Scan for the cell matching the given text and deliver its (X, Y) coordinate at center. 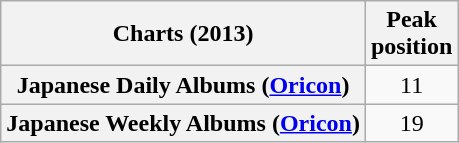
Charts (2013) (184, 34)
Japanese Weekly Albums (Oricon) (184, 123)
19 (411, 123)
Peakposition (411, 34)
Japanese Daily Albums (Oricon) (184, 85)
11 (411, 85)
